For the text-containing cell, return its midpoint in (X, Y) coordinate format. 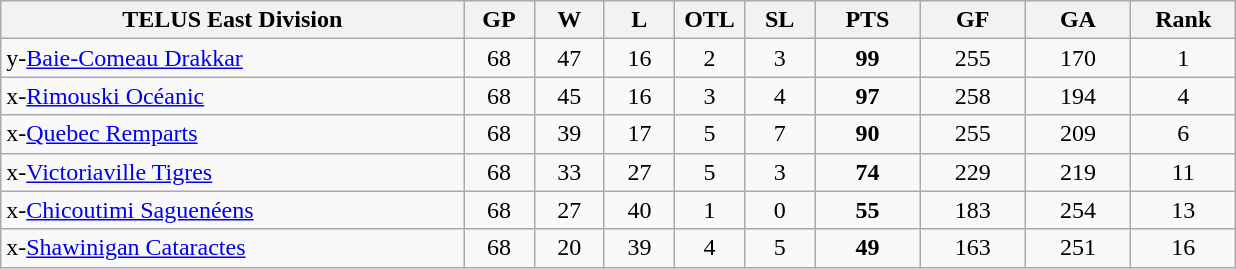
90 (868, 134)
40 (639, 210)
GA (1078, 20)
TELUS East Division (232, 20)
OTL (709, 20)
163 (972, 248)
W (569, 20)
PTS (868, 20)
47 (569, 58)
6 (1184, 134)
x-Chicoutimi Saguenéens (232, 210)
GP (499, 20)
L (639, 20)
219 (1078, 172)
170 (1078, 58)
GF (972, 20)
y-Baie-Comeau Drakkar (232, 58)
258 (972, 96)
SL (780, 20)
x-Rimouski Océanic (232, 96)
2 (709, 58)
97 (868, 96)
20 (569, 248)
11 (1184, 172)
45 (569, 96)
74 (868, 172)
194 (1078, 96)
55 (868, 210)
49 (868, 248)
x-Victoriaville Tigres (232, 172)
x-Quebec Remparts (232, 134)
251 (1078, 248)
254 (1078, 210)
33 (569, 172)
7 (780, 134)
99 (868, 58)
Rank (1184, 20)
13 (1184, 210)
229 (972, 172)
0 (780, 210)
209 (1078, 134)
x-Shawinigan Cataractes (232, 248)
17 (639, 134)
183 (972, 210)
